Identify which cell holds the provided text, then report its (x, y) central coordinate. 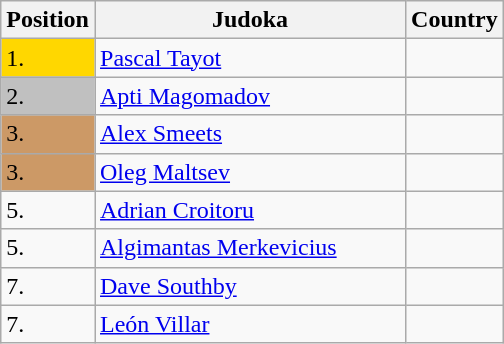
1. (48, 58)
Judoka (250, 20)
Alex Smeets (250, 134)
Apti Magomadov (250, 96)
Pascal Tayot (250, 58)
Dave Southby (250, 286)
2. (48, 96)
Position (48, 20)
Oleg Maltsev (250, 172)
Country (455, 20)
León Villar (250, 324)
Adrian Croitoru (250, 210)
Algimantas Merkevicius (250, 248)
